Return [x, y] of the center of cell containing provided text 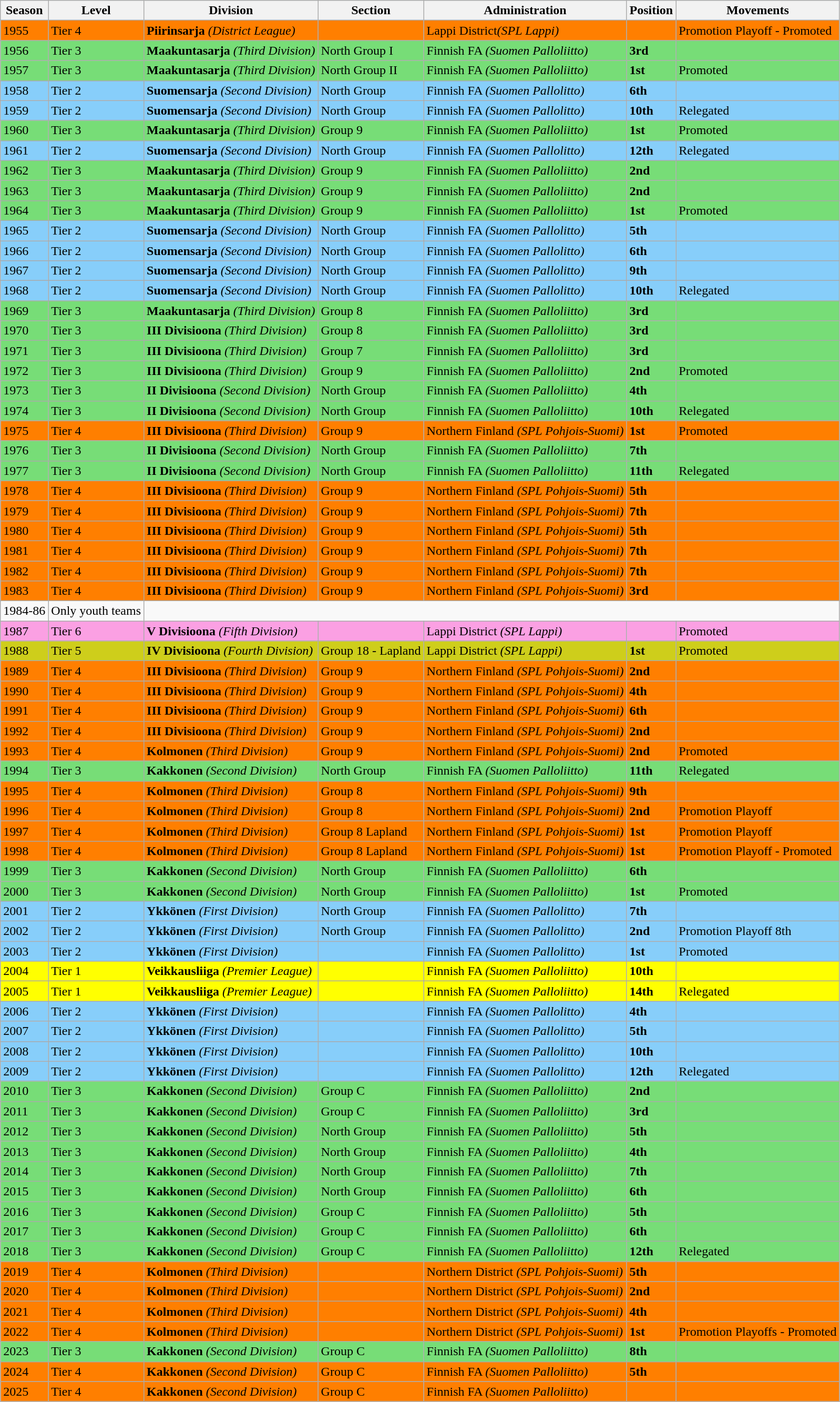
1997 [24, 831]
2024 [24, 1371]
1970 [24, 331]
2013 [24, 1151]
Section [371, 11]
Administration [525, 11]
1988 [24, 651]
North Group I [371, 50]
Tier 5 [96, 651]
Only youth teams [96, 611]
1971 [24, 351]
1996 [24, 811]
2022 [24, 1332]
2014 [24, 1171]
1973 [24, 391]
1975 [24, 431]
1981 [24, 551]
1967 [24, 271]
2002 [24, 931]
1992 [24, 731]
1960 [24, 130]
2006 [24, 1011]
2021 [24, 1312]
Division [231, 11]
Movements [758, 11]
1979 [24, 511]
1965 [24, 230]
Group 7 [371, 351]
Tier 6 [96, 631]
1963 [24, 190]
Lappi District(SPL Lappi) [525, 31]
1961 [24, 150]
1978 [24, 491]
1990 [24, 691]
2012 [24, 1131]
2003 [24, 951]
1964 [24, 210]
2000 [24, 891]
1995 [24, 791]
1994 [24, 771]
Season [24, 11]
14th [651, 991]
1972 [24, 371]
2004 [24, 971]
2017 [24, 1232]
1989 [24, 671]
1974 [24, 411]
1977 [24, 471]
Position [651, 11]
Group 18 - Lapland [371, 651]
1957 [24, 70]
2011 [24, 1111]
1991 [24, 711]
1999 [24, 871]
Promotion Playoff 8th [758, 931]
IV Divisioona (Fourth Division) [231, 651]
2025 [24, 1391]
1966 [24, 251]
1968 [24, 291]
1993 [24, 751]
North Group II [371, 70]
2008 [24, 1051]
8th [651, 1352]
2020 [24, 1292]
Level [96, 11]
1962 [24, 170]
1998 [24, 851]
2005 [24, 991]
1982 [24, 571]
1976 [24, 451]
1955 [24, 31]
2007 [24, 1031]
1984-86 [24, 611]
2016 [24, 1211]
2023 [24, 1352]
Promotion Playoffs - Promoted [758, 1332]
V Divisioona (Fifth Division) [231, 631]
2001 [24, 911]
1983 [24, 591]
Piirinsarja (District League) [231, 31]
1980 [24, 531]
1958 [24, 90]
2015 [24, 1191]
1987 [24, 631]
1959 [24, 110]
1969 [24, 311]
2019 [24, 1272]
2018 [24, 1252]
1956 [24, 50]
2009 [24, 1071]
2010 [24, 1091]
